Find where the given text appears and provide that cell's center as (x, y) coordinate. 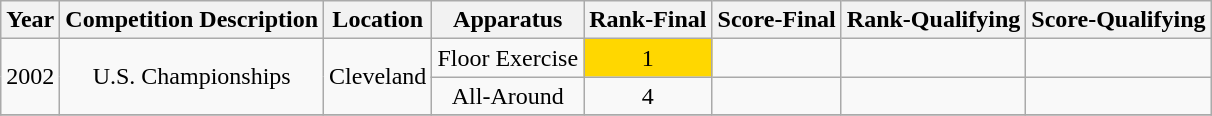
Apparatus (508, 20)
Rank-Final (648, 20)
Year (30, 20)
Competition Description (192, 20)
All-Around (508, 96)
U.S. Championships (192, 77)
Score-Final (776, 20)
Floor Exercise (508, 58)
1 (648, 58)
Score-Qualifying (1118, 20)
2002 (30, 77)
Cleveland (378, 77)
Location (378, 20)
Rank-Qualifying (933, 20)
4 (648, 96)
